Capture the cell that displays the provided text and extract its [x, y] central coordinate. 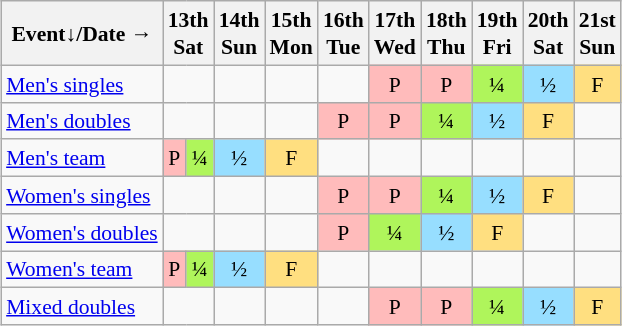
Men's singles [82, 84]
Women's doubles [82, 232]
14thSun [240, 33]
20thSat [548, 33]
Event↓/Date → [82, 33]
13thSat [188, 33]
18thThu [446, 33]
15thMon [290, 33]
Men's doubles [82, 120]
Women's team [82, 268]
Mixed doubles [82, 306]
16thTue [344, 33]
19thFri [498, 33]
17thWed [395, 33]
Men's team [82, 158]
Women's singles [82, 194]
21stSun [598, 33]
